Provide the (X, Y) coordinate of the cell's center where the given text is located.  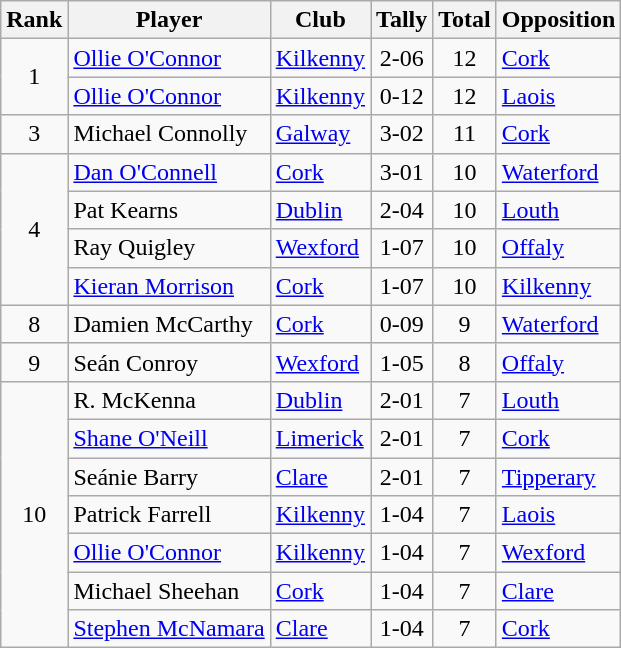
11 (465, 134)
Club (320, 20)
1-05 (402, 362)
2-04 (402, 210)
2-06 (402, 58)
Kieran Morrison (169, 286)
4 (34, 229)
Michael Sheehan (169, 591)
Rank (34, 20)
Seánie Barry (169, 477)
0-12 (402, 96)
R. McKenna (169, 400)
Seán Conroy (169, 362)
0-09 (402, 324)
Opposition (558, 20)
3 (34, 134)
Michael Connolly (169, 134)
Ray Quigley (169, 248)
Patrick Farrell (169, 515)
3-01 (402, 172)
Tipperary (558, 477)
Pat Kearns (169, 210)
3-02 (402, 134)
Player (169, 20)
Total (465, 20)
Dan O'Connell (169, 172)
Tally (402, 20)
Limerick (320, 438)
Shane O'Neill (169, 438)
1 (34, 77)
Damien McCarthy (169, 324)
Stephen McNamara (169, 629)
Galway (320, 134)
